Return [x, y] of the center of cell containing provided text 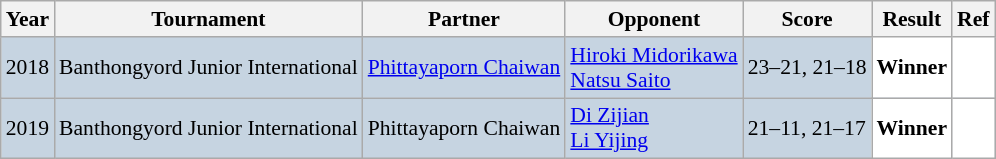
2019 [28, 128]
Opponent [654, 19]
Hiroki Midorikawa Natsu Saito [654, 68]
21–11, 21–17 [808, 128]
Year [28, 19]
Ref [973, 19]
2018 [28, 68]
Result [912, 19]
Partner [464, 19]
23–21, 21–18 [808, 68]
Tournament [208, 19]
Score [808, 19]
Di Zijian Li Yijing [654, 128]
